Scan for the cell matching the given text and deliver its [x, y] coordinate at center. 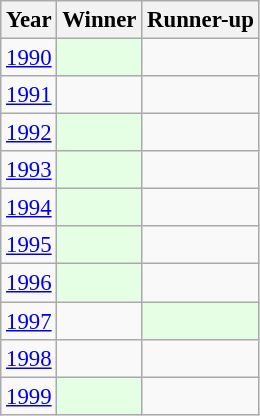
1997 [29, 321]
1990 [29, 58]
Winner [100, 20]
1992 [29, 133]
1993 [29, 170]
Runner-up [200, 20]
1995 [29, 245]
1994 [29, 208]
1991 [29, 95]
Year [29, 20]
1999 [29, 396]
1996 [29, 283]
1998 [29, 358]
